Capture the cell that displays the provided text and extract its (x, y) central coordinate. 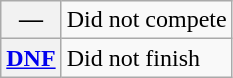
Did not compete (146, 20)
— (31, 20)
Did not finish (146, 58)
DNF (31, 58)
